Provide the [x, y] coordinate of the cell's center where the given text is located.  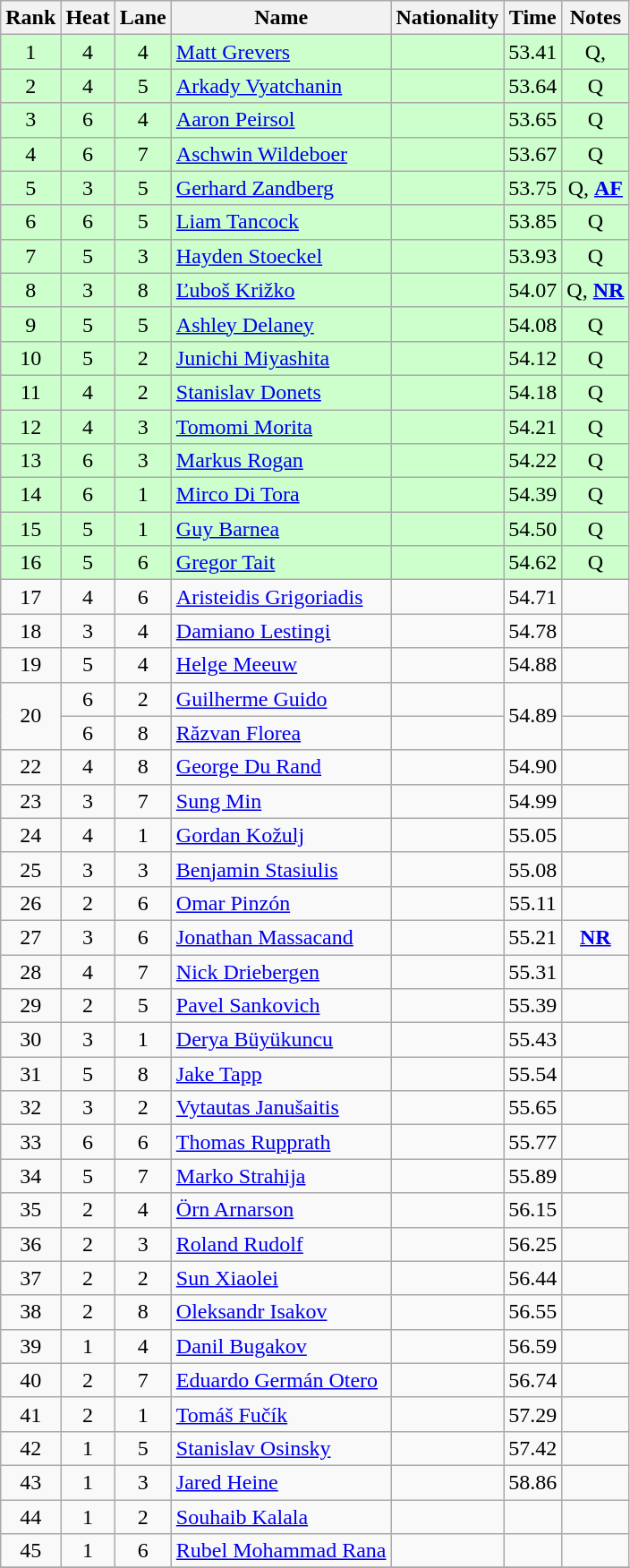
28 [30, 971]
55.54 [533, 1074]
Marko Strahija [281, 1176]
33 [30, 1142]
53.93 [533, 256]
23 [30, 801]
38 [30, 1312]
Arkady Vyatchanin [281, 86]
42 [30, 1448]
Ashley Delaney [281, 324]
54.50 [533, 529]
31 [30, 1074]
10 [30, 358]
32 [30, 1108]
58.86 [533, 1482]
Junichi Miyashita [281, 358]
54.21 [533, 427]
11 [30, 392]
Q, [596, 52]
16 [30, 563]
Jonathan Massacand [281, 937]
55.89 [533, 1176]
56.74 [533, 1380]
Jared Heine [281, 1482]
53.64 [533, 86]
54.39 [533, 495]
22 [30, 767]
Guilherme Guido [281, 699]
Gregor Tait [281, 563]
34 [30, 1176]
Gerhard Zandberg [281, 188]
55.65 [533, 1108]
55.31 [533, 971]
Thomas Rupprath [281, 1142]
54.90 [533, 767]
NR [596, 937]
30 [30, 1040]
Hayden Stoeckel [281, 256]
55.77 [533, 1142]
Danil Bugakov [281, 1346]
Aaron Peirsol [281, 120]
17 [30, 597]
Pavel Sankovich [281, 1006]
19 [30, 665]
Tomáš Fučík [281, 1414]
37 [30, 1278]
Guy Barnea [281, 529]
George Du Rand [281, 767]
Matt Grevers [281, 52]
35 [30, 1210]
Name [281, 18]
56.59 [533, 1346]
54.12 [533, 358]
9 [30, 324]
20 [30, 716]
54.18 [533, 392]
36 [30, 1244]
13 [30, 461]
Q, AF [596, 188]
27 [30, 937]
54.07 [533, 290]
Sung Min [281, 801]
54.62 [533, 563]
Liam Tancock [281, 222]
43 [30, 1482]
Gordan Kožulj [281, 835]
Nationality [447, 18]
57.42 [533, 1448]
Time [533, 18]
Mirco Di Tora [281, 495]
54.71 [533, 597]
54.22 [533, 461]
40 [30, 1380]
44 [30, 1517]
55.08 [533, 869]
Aschwin Wildeboer [281, 154]
Omar Pinzón [281, 903]
29 [30, 1006]
55.43 [533, 1040]
54.89 [533, 716]
Stanislav Osinsky [281, 1448]
55.39 [533, 1006]
Eduardo Germán Otero [281, 1380]
24 [30, 835]
25 [30, 869]
54.78 [533, 631]
55.21 [533, 937]
26 [30, 903]
Jake Tapp [281, 1074]
Souhaib Kalala [281, 1517]
14 [30, 495]
Sun Xiaolei [281, 1278]
Q, NR [596, 290]
53.65 [533, 120]
Damiano Lestingi [281, 631]
Heat [88, 18]
Helge Meeuw [281, 665]
56.44 [533, 1278]
Lane [143, 18]
Rank [30, 18]
Nick Driebergen [281, 971]
45 [30, 1551]
56.55 [533, 1312]
Oleksandr Isakov [281, 1312]
Benjamin Stasiulis [281, 869]
Derya Büyükuncu [281, 1040]
39 [30, 1346]
53.85 [533, 222]
54.08 [533, 324]
Örn Arnarson [281, 1210]
53.41 [533, 52]
56.25 [533, 1244]
Rubel Mohammad Rana [281, 1551]
Tomomi Morita [281, 427]
Roland Rudolf [281, 1244]
Ľuboš Križko [281, 290]
53.75 [533, 188]
53.67 [533, 154]
57.29 [533, 1414]
Stanislav Donets [281, 392]
18 [30, 631]
Notes [596, 18]
Răzvan Florea [281, 733]
12 [30, 427]
55.11 [533, 903]
Aristeidis Grigoriadis [281, 597]
41 [30, 1414]
54.99 [533, 801]
54.88 [533, 665]
55.05 [533, 835]
Markus Rogan [281, 461]
Vytautas Janušaitis [281, 1108]
15 [30, 529]
56.15 [533, 1210]
